Capture the cell that displays the provided text and extract its (x, y) central coordinate. 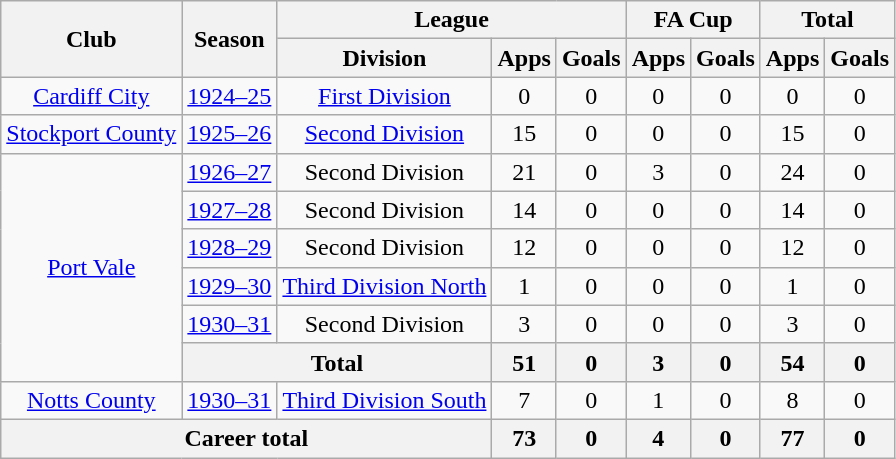
8 (792, 400)
1925–26 (230, 134)
1926–27 (230, 172)
1927–28 (230, 210)
1929–30 (230, 286)
Career total (246, 438)
24 (792, 172)
Stockport County (92, 134)
4 (658, 438)
7 (524, 400)
Cardiff City (92, 96)
51 (524, 362)
Season (230, 39)
FA Cup (693, 20)
League (452, 20)
Third Division North (384, 286)
Third Division South (384, 400)
Division (384, 58)
Club (92, 39)
1928–29 (230, 248)
Notts County (92, 400)
1924–25 (230, 96)
Port Vale (92, 267)
54 (792, 362)
21 (524, 172)
73 (524, 438)
First Division (384, 96)
77 (792, 438)
